Extract the [X, Y] coordinate from the center of the cell holding the provided text.  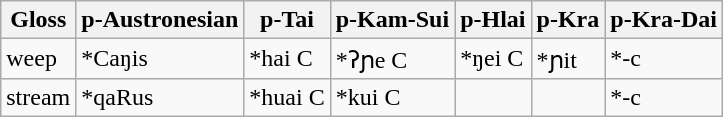
*ŋei C [493, 59]
p-Kra-Dai [664, 20]
*huai C [287, 97]
stream [38, 97]
*Caŋis [160, 59]
p-Kam-Sui [392, 20]
*kui C [392, 97]
*ʔɲe C [392, 59]
*hai C [287, 59]
weep [38, 59]
p-Austronesian [160, 20]
p-Tai [287, 20]
*ɲit [568, 59]
Gloss [38, 20]
p-Kra [568, 20]
p-Hlai [493, 20]
*qaRus [160, 97]
